Return the [X, Y] coordinate for the center point of the cell that contains the specified text.  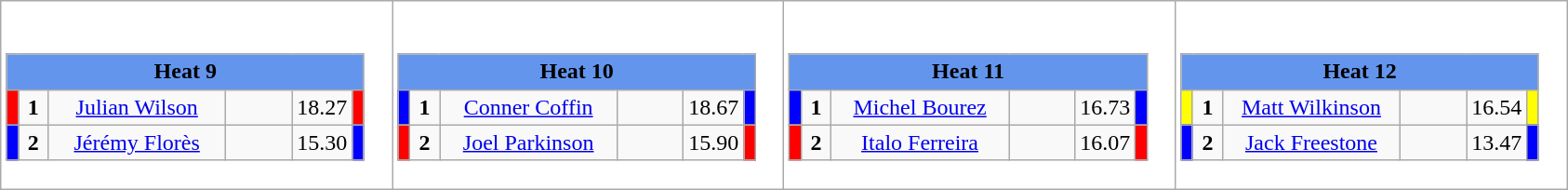
Heat 11 [968, 72]
16.73 [1105, 107]
18.27 [322, 107]
16.07 [1105, 142]
18.67 [714, 107]
Jérémy Florès [138, 142]
Julian Wilson [138, 107]
Heat 10 1 Conner Coffin 18.67 2 Joel Parkinson 15.90 [588, 95]
Heat 10 [577, 72]
13.47 [1497, 142]
Heat 9 1 Julian Wilson 18.27 2 Jérémy Florès 15.30 [197, 95]
15.30 [322, 142]
Italo Ferreira [921, 142]
Joel Parkinson [528, 142]
Heat 11 1 Michel Bourez 16.73 2 Italo Ferreira 16.07 [980, 95]
Jack Freestone [1311, 142]
15.90 [714, 142]
Conner Coffin [528, 107]
Heat 12 1 Matt Wilkinson 16.54 2 Jack Freestone 13.47 [1371, 95]
Matt Wilkinson [1311, 107]
16.54 [1497, 107]
Heat 12 [1360, 72]
Heat 9 [185, 72]
Michel Bourez [921, 107]
